From the cell containing the given text, extract its center point as (X, Y) coordinate. 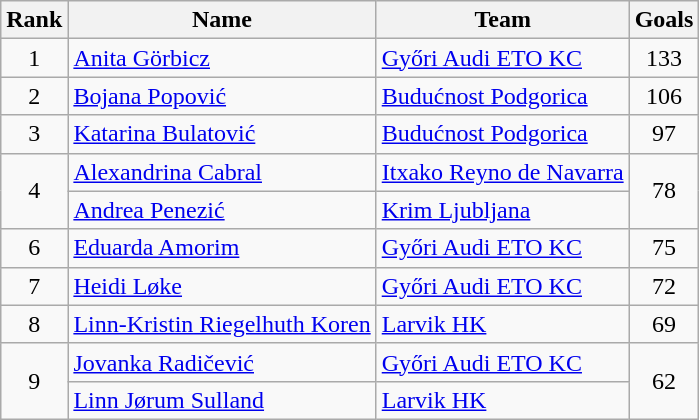
Goals (664, 20)
6 (34, 248)
Itxako Reyno de Navarra (502, 172)
Jovanka Radičević (222, 362)
69 (664, 324)
72 (664, 286)
62 (664, 381)
Alexandrina Cabral (222, 172)
78 (664, 191)
Name (222, 20)
Team (502, 20)
2 (34, 96)
4 (34, 191)
8 (34, 324)
133 (664, 58)
Krim Ljubljana (502, 210)
1 (34, 58)
Bojana Popović (222, 96)
Rank (34, 20)
75 (664, 248)
3 (34, 134)
Eduarda Amorim (222, 248)
Anita Görbicz (222, 58)
97 (664, 134)
Andrea Penezić (222, 210)
106 (664, 96)
9 (34, 381)
Katarina Bulatović (222, 134)
Linn Jørum Sulland (222, 400)
Heidi Løke (222, 286)
7 (34, 286)
Linn-Kristin Riegelhuth Koren (222, 324)
